Output the (X, Y) coordinate of the center of the cell containing the given text.  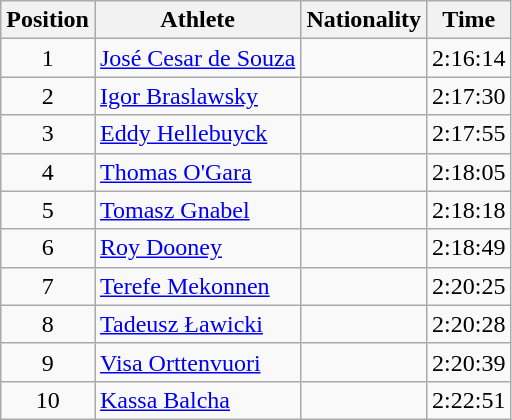
4 (48, 172)
2:20:25 (469, 286)
2:17:30 (469, 96)
Position (48, 20)
8 (48, 324)
Roy Dooney (197, 248)
7 (48, 286)
1 (48, 58)
9 (48, 362)
Thomas O'Gara (197, 172)
Visa Orttenvuori (197, 362)
2:20:39 (469, 362)
Terefe Mekonnen (197, 286)
Nationality (364, 20)
3 (48, 134)
6 (48, 248)
Tadeusz Ławicki (197, 324)
2:22:51 (469, 400)
2 (48, 96)
Eddy Hellebuyck (197, 134)
2:18:05 (469, 172)
Time (469, 20)
5 (48, 210)
2:17:55 (469, 134)
10 (48, 400)
Tomasz Gnabel (197, 210)
2:16:14 (469, 58)
José Cesar de Souza (197, 58)
Athlete (197, 20)
2:20:28 (469, 324)
2:18:49 (469, 248)
2:18:18 (469, 210)
Kassa Balcha (197, 400)
Igor Braslawsky (197, 96)
